Capture the cell that displays the provided text and extract its [X, Y] central coordinate. 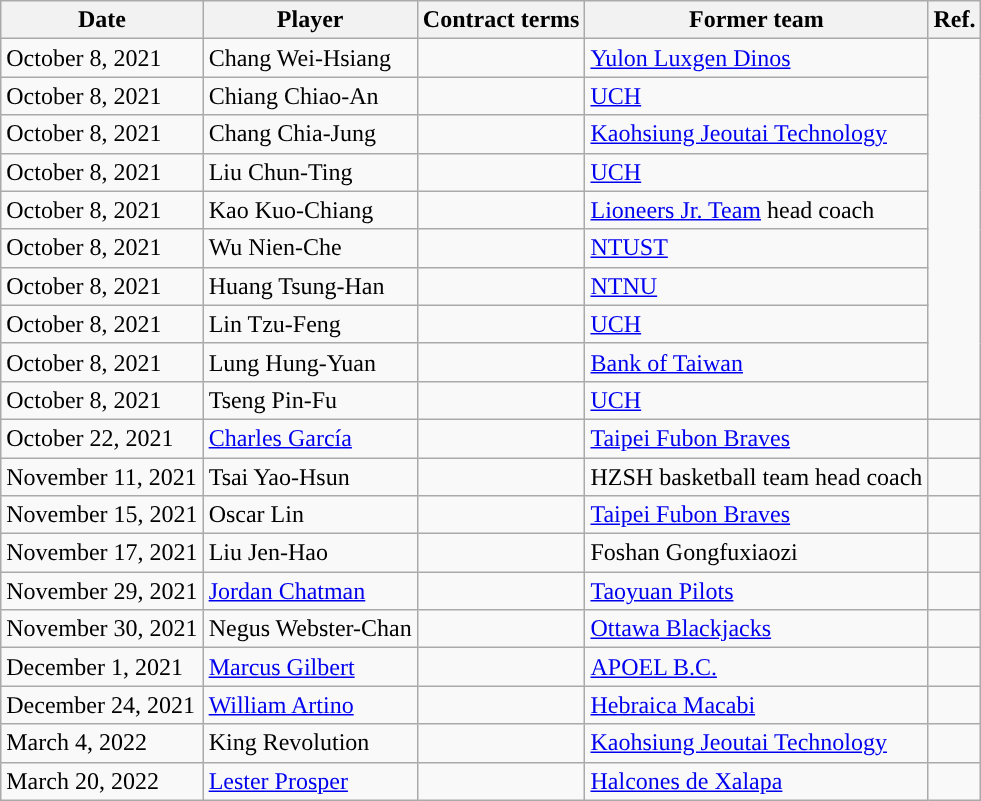
December 24, 2021 [102, 705]
APOEL B.C. [756, 667]
Player [310, 20]
Liu Jen-Hao [310, 553]
Lester Prosper [310, 781]
Tsai Yao-Hsun [310, 477]
Chiang Chiao-An [310, 96]
William Artino [310, 705]
HZSH basketball team head coach [756, 477]
Negus Webster-Chan [310, 629]
November 17, 2021 [102, 553]
Lin Tzu-Feng [310, 324]
Hebraica Macabi [756, 705]
Date [102, 20]
Marcus Gilbert [310, 667]
Foshan Gongfuxiaozi [756, 553]
Lung Hung-Yuan [310, 362]
King Revolution [310, 743]
Tseng Pin-Fu [310, 400]
Oscar Lin [310, 515]
Charles García [310, 438]
November 15, 2021 [102, 515]
NTUST [756, 248]
Kao Kuo-Chiang [310, 210]
Halcones de Xalapa [756, 781]
Wu Nien-Che [310, 248]
Chang Wei-Hsiang [310, 58]
Huang Tsung-Han [310, 286]
Bank of Taiwan [756, 362]
Ottawa Blackjacks [756, 629]
Contract terms [501, 20]
March 20, 2022 [102, 781]
NTNU [756, 286]
November 29, 2021 [102, 591]
December 1, 2021 [102, 667]
Former team [756, 20]
Yulon Luxgen Dinos [756, 58]
Jordan Chatman [310, 591]
November 30, 2021 [102, 629]
March 4, 2022 [102, 743]
November 11, 2021 [102, 477]
Liu Chun-Ting [310, 172]
October 22, 2021 [102, 438]
Lioneers Jr. Team head coach [756, 210]
Ref. [954, 20]
Chang Chia-Jung [310, 134]
Taoyuan Pilots [756, 591]
